Determine the (x, y) coordinate at the center of the cell enclosing the given text.  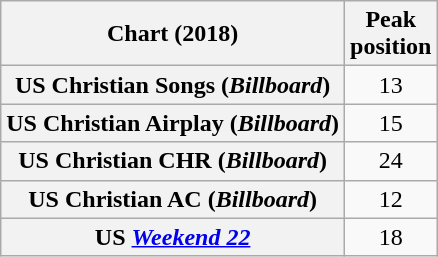
13 (391, 85)
18 (391, 237)
12 (391, 199)
US Christian CHR (Billboard) (173, 161)
US Weekend 22 (173, 237)
US Christian AC (Billboard) (173, 199)
24 (391, 161)
15 (391, 123)
US Christian Airplay (Billboard) (173, 123)
Chart (2018) (173, 34)
Peakposition (391, 34)
US Christian Songs (Billboard) (173, 85)
